For the text-containing cell, return its midpoint in (x, y) coordinate format. 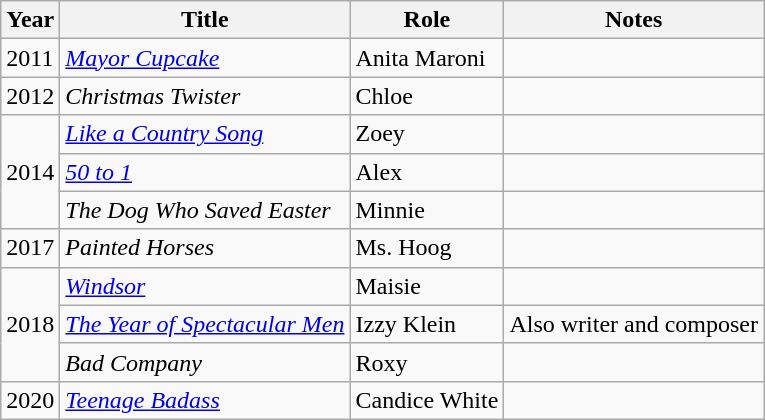
Bad Company (205, 362)
Izzy Klein (427, 324)
Painted Horses (205, 248)
The Dog Who Saved Easter (205, 210)
Alex (427, 172)
Also writer and composer (634, 324)
2011 (30, 58)
Teenage Badass (205, 400)
Ms. Hoog (427, 248)
Zoey (427, 134)
Maisie (427, 286)
50 to 1 (205, 172)
Roxy (427, 362)
Role (427, 20)
2014 (30, 172)
The Year of Spectacular Men (205, 324)
Notes (634, 20)
2012 (30, 96)
Candice White (427, 400)
2018 (30, 324)
Mayor Cupcake (205, 58)
Title (205, 20)
Chloe (427, 96)
Windsor (205, 286)
2020 (30, 400)
Christmas Twister (205, 96)
Like a Country Song (205, 134)
Year (30, 20)
Minnie (427, 210)
Anita Maroni (427, 58)
2017 (30, 248)
